For the text-containing cell, return its midpoint in (x, y) coordinate format. 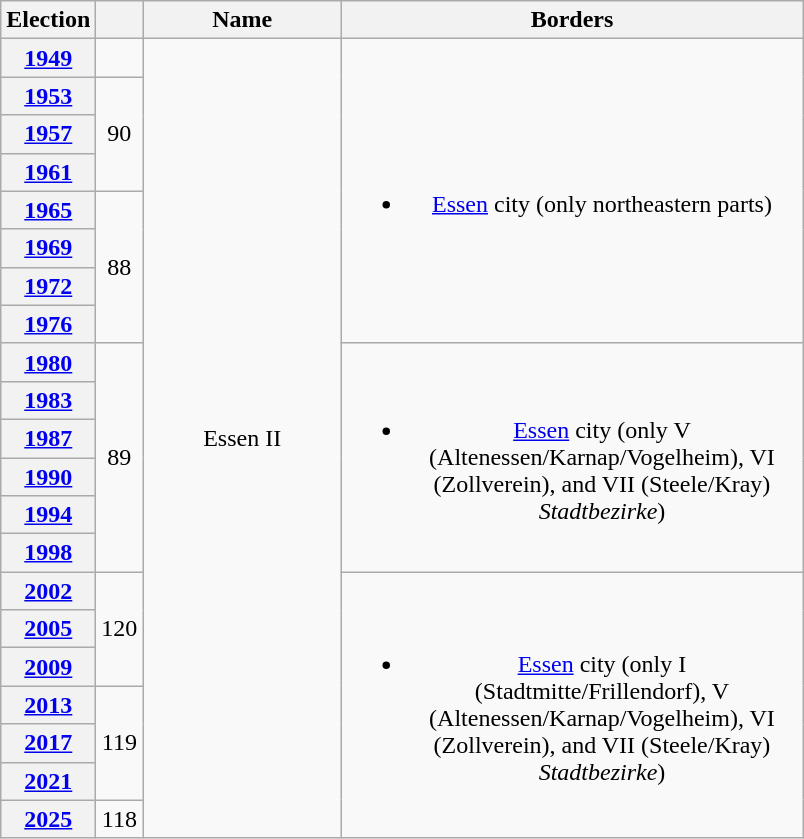
90 (120, 134)
2017 (48, 743)
1990 (48, 477)
2021 (48, 781)
1972 (48, 286)
Essen II (242, 438)
1949 (48, 58)
1976 (48, 324)
1994 (48, 515)
Election (48, 20)
2009 (48, 667)
Essen city (only V (Altenessen/Karnap/Vogelheim), VI (Zollverein), and VII (Steele/Kray) Stadtbezirke) (572, 457)
1998 (48, 553)
Essen city (only northeastern parts) (572, 191)
Name (242, 20)
1983 (48, 400)
Essen city (only I (Stadtmitte/Frillendorf), V (Altenessen/Karnap/Vogelheim), VI (Zollverein), and VII (Steele/Kray) Stadtbezirke) (572, 705)
2002 (48, 591)
1957 (48, 134)
2013 (48, 705)
1965 (48, 210)
1953 (48, 96)
118 (120, 819)
1969 (48, 248)
2025 (48, 819)
1961 (48, 172)
1987 (48, 438)
1980 (48, 362)
120 (120, 629)
89 (120, 457)
Borders (572, 20)
119 (120, 743)
2005 (48, 629)
88 (120, 267)
